Extract the (x, y) coordinate from the center of the cell holding the provided text.  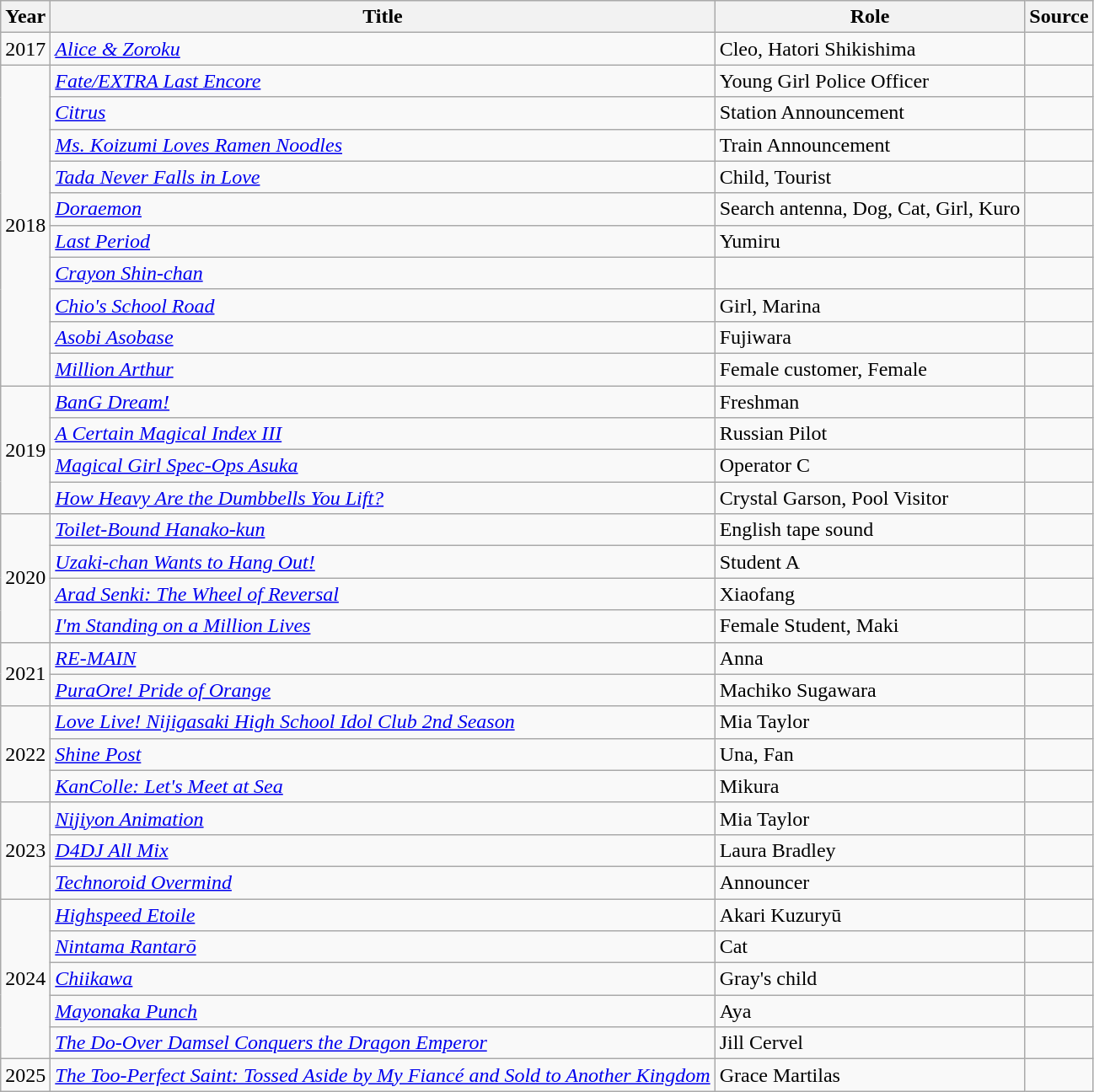
Chio's School Road (383, 305)
Child, Tourist (870, 177)
Uzaki-chan Wants to Hang Out! (383, 562)
Title (383, 17)
English tape sound (870, 530)
KanColle: Let's Meet at Sea (383, 786)
Nijiyon Animation (383, 818)
Arad Senki: The Wheel of Reversal (383, 594)
Cleo, Hatori Shikishima (870, 49)
2024 (25, 978)
D4DJ All Mix (383, 850)
Freshman (870, 402)
Role (870, 17)
Asobi Asobase (383, 337)
Highspeed Etoile (383, 914)
The Too-Perfect Saint: Tossed Aside by My Fiancé and Sold to Another Kingdom (383, 1075)
Yumiru (870, 241)
Chiikawa (383, 979)
How Heavy Are the Dumbbells You Lift? (383, 498)
Xiaofang (870, 594)
A Certain Magical Index III (383, 434)
Female customer, Female (870, 369)
Student A (870, 562)
Tada Never Falls in Love (383, 177)
Love Live! Nijigasaki High School Idol Club 2nd Season (383, 722)
I'm Standing on a Million Lives (383, 626)
Million Arthur (383, 369)
Alice & Zoroku (383, 49)
Crystal Garson, Pool Visitor (870, 498)
PuraOre! Pride of Orange (383, 690)
Magical Girl Spec-Ops Asuka (383, 466)
Female Student, Maki (870, 626)
The Do-Over Damsel Conquers the Dragon Emperor (383, 1043)
Technoroid Overmind (383, 882)
Announcer (870, 882)
Crayon Shin-chan (383, 273)
2022 (25, 754)
RE-MAIN (383, 658)
2020 (25, 578)
Girl, Marina (870, 305)
Laura Bradley (870, 850)
Source (1059, 17)
BanG Dream! (383, 402)
Fate/EXTRA Last Encore (383, 81)
Year (25, 17)
2017 (25, 49)
Mikura (870, 786)
2018 (25, 226)
Station Announcement (870, 113)
Citrus (383, 113)
2025 (25, 1075)
Toilet-Bound Hanako-kun (383, 530)
Akari Kuzuryū (870, 914)
Gray's child (870, 979)
Young Girl Police Officer (870, 81)
Shine Post (383, 754)
Operator C (870, 466)
Nintama Rantarō (383, 947)
Ms. Koizumi Loves Ramen Noodles (383, 145)
Machiko Sugawara (870, 690)
Cat (870, 947)
Fujiwara (870, 337)
Last Period (383, 241)
2019 (25, 450)
Una, Fan (870, 754)
Aya (870, 1011)
Grace Martilas (870, 1075)
Jill Cervel (870, 1043)
2021 (25, 674)
Train Announcement (870, 145)
Russian Pilot (870, 434)
Doraemon (383, 209)
Mayonaka Punch (383, 1011)
Search antenna, Dog, Cat, Girl, Kuro (870, 209)
Anna (870, 658)
2023 (25, 850)
